From the cell containing the given text, extract its center point as [X, Y] coordinate. 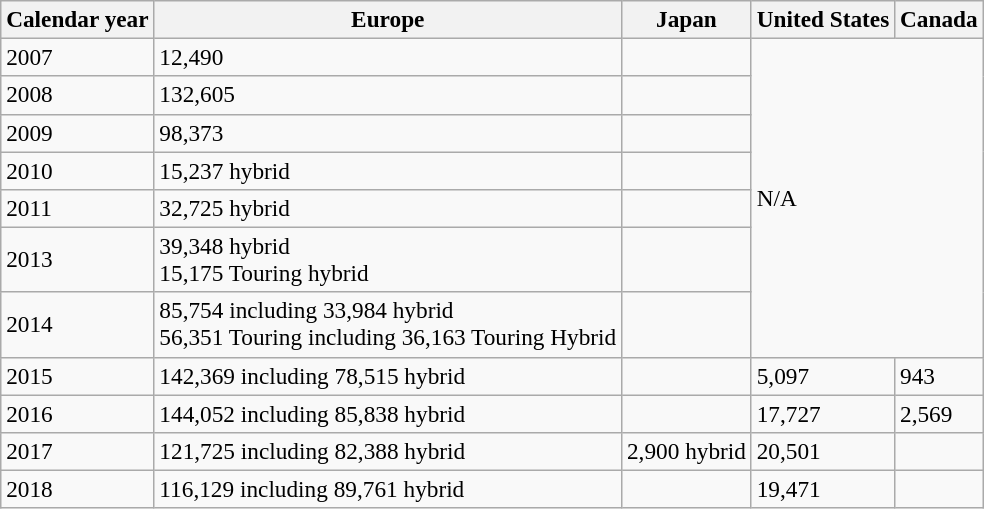
2018 [78, 489]
85,754 including 33,984 hybrid56,351 Touring including 36,163 Touring Hybrid [388, 324]
15,237 hybrid [388, 170]
Calendar year [78, 19]
2016 [78, 413]
2,900 hybrid [687, 451]
2014 [78, 324]
116,129 including 89,761 hybrid [388, 489]
2015 [78, 376]
5,097 [822, 376]
2,569 [939, 413]
N/A [867, 197]
2011 [78, 208]
32,725 hybrid [388, 208]
20,501 [822, 451]
121,725 including 82,388 hybrid [388, 451]
98,373 [388, 133]
2017 [78, 451]
2007 [78, 57]
19,471 [822, 489]
17,727 [822, 413]
39,348 hybrid15,175 Touring hybrid [388, 260]
2010 [78, 170]
943 [939, 376]
Canada [939, 19]
12,490 [388, 57]
United States [822, 19]
Europe [388, 19]
132,605 [388, 95]
2013 [78, 260]
142,369 including 78,515 hybrid [388, 376]
2008 [78, 95]
2009 [78, 133]
Japan [687, 19]
144,052 including 85,838 hybrid [388, 413]
